Determine the [x, y] coordinate at the center of the cell enclosing the given text.  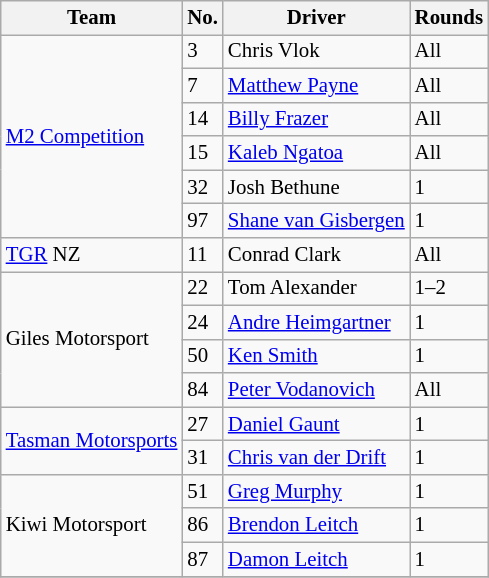
Ken Smith [316, 356]
Chris van der Drift [316, 458]
Tom Alexander [316, 288]
M2 Competition [92, 136]
51 [202, 491]
32 [202, 187]
Damon Leitch [316, 559]
Kiwi Motorsport [92, 525]
Chris Vlok [316, 51]
Kaleb Ngatoa [316, 153]
Josh Bethune [316, 187]
87 [202, 559]
50 [202, 356]
3 [202, 51]
31 [202, 458]
22 [202, 288]
84 [202, 390]
Greg Murphy [316, 491]
86 [202, 525]
Brendon Leitch [316, 525]
No. [202, 18]
Shane van Gisbergen [316, 221]
TGR NZ [92, 255]
Rounds [449, 18]
15 [202, 153]
Team [92, 18]
Giles Motorsport [92, 338]
Peter Vodanovich [316, 390]
Tasman Motorsports [92, 441]
7 [202, 85]
Matthew Payne [316, 85]
Billy Frazer [316, 119]
27 [202, 424]
1–2 [449, 288]
Andre Heimgartner [316, 322]
97 [202, 221]
11 [202, 255]
Driver [316, 18]
Conrad Clark [316, 255]
14 [202, 119]
Daniel Gaunt [316, 424]
24 [202, 322]
